Locate the cell with the specified text and output its [X, Y] center coordinate. 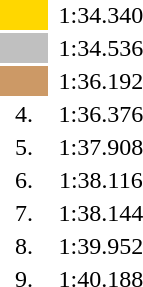
8. [24, 246]
6. [24, 180]
7. [24, 213]
5. [24, 147]
4. [24, 114]
